Detect which cell encompasses the target text, then output its [x, y] center coordinate. 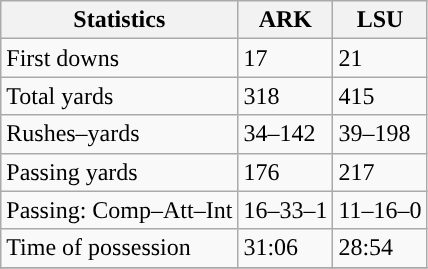
176 [286, 172]
Time of possession [120, 248]
17 [286, 58]
ARK [286, 20]
Passing: Comp–Att–Int [120, 210]
318 [286, 96]
Rushes–yards [120, 134]
16–33–1 [286, 210]
Statistics [120, 20]
31:06 [286, 248]
First downs [120, 58]
Total yards [120, 96]
34–142 [286, 134]
39–198 [380, 134]
11–16–0 [380, 210]
Passing yards [120, 172]
21 [380, 58]
LSU [380, 20]
415 [380, 96]
28:54 [380, 248]
217 [380, 172]
